Pinpoint the cell where the given text exists, returning its [X, Y] midpoint coordinate. 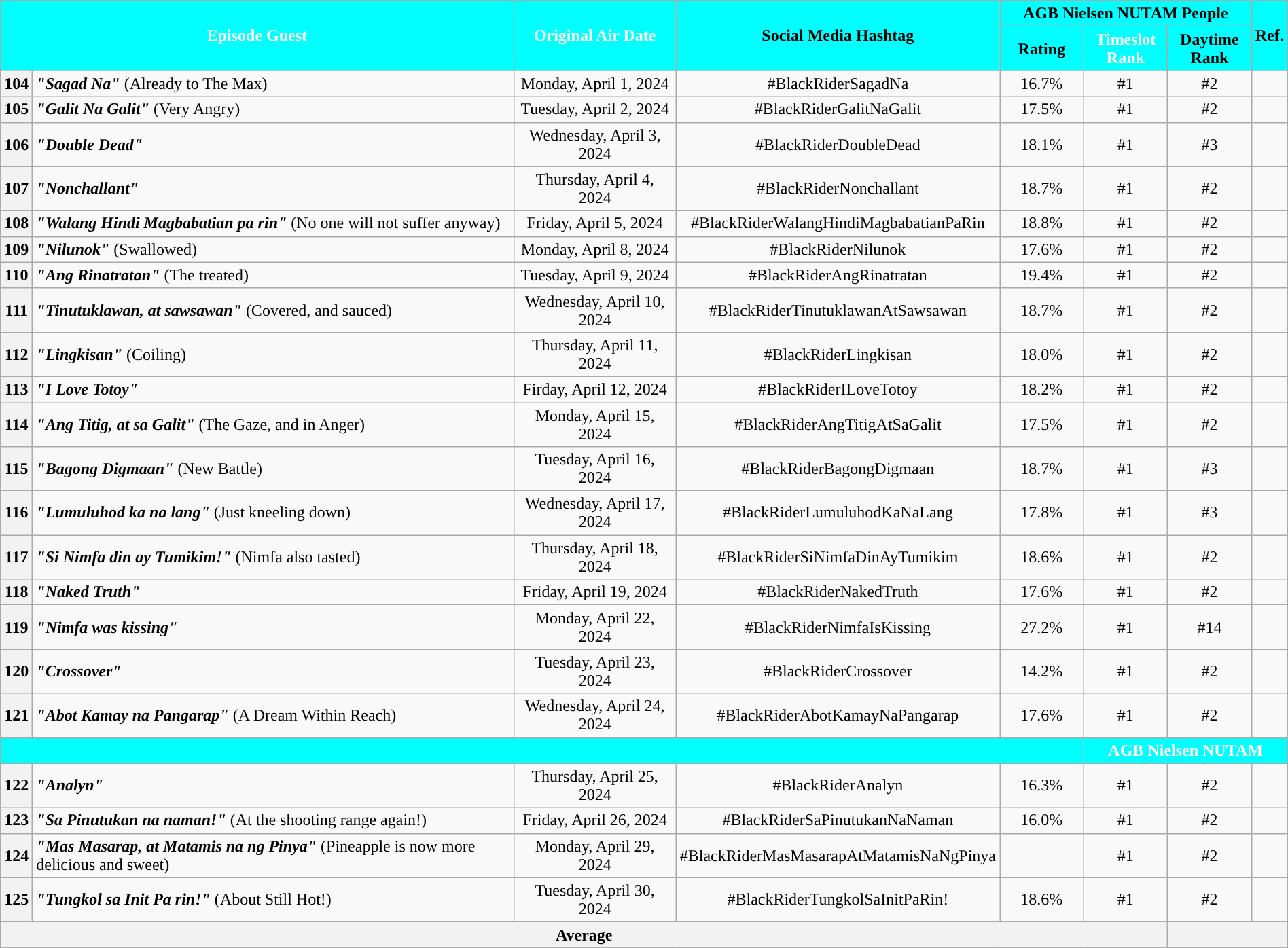
Tuesday, April 16, 2024 [595, 469]
"Galit Na Galit" (Very Angry) [273, 109]
Wednesday, April 3, 2024 [595, 144]
18.8% [1042, 223]
#BlackRiderDoubleDead [838, 144]
16.3% [1042, 785]
Wednesday, April 10, 2024 [595, 310]
19.4% [1042, 275]
#BlackRiderCrossover [838, 671]
#BlackRiderTinutuklawanAtSawsawan [838, 310]
"Bagong Digmaan" (New Battle) [273, 469]
111 [16, 310]
#BlackRiderNonchallant [838, 189]
18.2% [1042, 389]
Monday, April 1, 2024 [595, 84]
17.8% [1042, 513]
#BlackRiderBagongDigmaan [838, 469]
"Nonchallant" [273, 189]
"Double Dead" [273, 144]
104 [16, 84]
#BlackRiderTungkolSaInitPaRin! [838, 899]
Daytime Rank [1210, 49]
Tuesday, April 23, 2024 [595, 671]
14.2% [1042, 671]
110 [16, 275]
#BlackRiderLumuluhodKaNaLang [838, 513]
#BlackRiderAbotKamayNaPangarap [838, 716]
122 [16, 785]
Monday, April 15, 2024 [595, 424]
"Tungkol sa Init Pa rin!" (About Still Hot!) [273, 899]
"Nimfa was kissing" [273, 627]
#14 [1210, 627]
Wednesday, April 17, 2024 [595, 513]
#BlackRiderMasMasarapAtMatamisNaNgPinya [838, 856]
"Lumuluhod ka na lang" (Just kneeling down) [273, 513]
"Naked Truth" [273, 592]
#BlackRiderAnalyn [838, 785]
Tuesday, April 9, 2024 [595, 275]
#BlackRiderSagadNa [838, 84]
Episode Guest [257, 35]
114 [16, 424]
124 [16, 856]
Rating [1042, 49]
109 [16, 249]
16.0% [1042, 820]
AGB Nielsen NUTAM People [1126, 14]
"Crossover" [273, 671]
Friday, April 19, 2024 [595, 592]
Tuesday, April 30, 2024 [595, 899]
Friday, April 26, 2024 [595, 820]
"Lingkisan" (Coiling) [273, 354]
Wednesday, April 24, 2024 [595, 716]
Original Air Date [595, 35]
Social Media Hashtag [838, 35]
"I Love Totoy" [273, 389]
Friday, April 5, 2024 [595, 223]
Average [584, 934]
"Sa Pinutukan na naman!" (At the shooting range again!) [273, 820]
#BlackRiderLingkisan [838, 354]
#BlackRiderSaPinutukanNaNaman [838, 820]
118 [16, 592]
#BlackRiderILoveTotoy [838, 389]
#BlackRiderGalitNaGalit [838, 109]
120 [16, 671]
#BlackRiderAngRinatratan [838, 275]
Timeslot Rank [1126, 49]
108 [16, 223]
"Mas Masarap, at Matamis na ng Pinya" (Pineapple is now more delicious and sweet) [273, 856]
123 [16, 820]
Monday, April 8, 2024 [595, 249]
AGB Nielsen NUTAM [1185, 750]
121 [16, 716]
"Ang Titig, at sa Galit" (The Gaze, and in Anger) [273, 424]
#BlackRiderNilunok [838, 249]
#BlackRiderNakedTruth [838, 592]
Ref. [1269, 35]
119 [16, 627]
Thursday, April 11, 2024 [595, 354]
"Tinutuklawan, at sawsawan" (Covered, and sauced) [273, 310]
"Si Nimfa din ay Tumikim!" (Nimfa also tasted) [273, 557]
116 [16, 513]
"Ang Rinatratan" (The treated) [273, 275]
"Sagad Na" (Already to The Max) [273, 84]
#BlackRiderNimfaIsKissing [838, 627]
16.7% [1042, 84]
106 [16, 144]
115 [16, 469]
#BlackRiderSiNimfaDinAyTumikim [838, 557]
18.1% [1042, 144]
105 [16, 109]
18.0% [1042, 354]
Monday, April 22, 2024 [595, 627]
112 [16, 354]
27.2% [1042, 627]
107 [16, 189]
"Nilunok" (Swallowed) [273, 249]
#BlackRiderWalangHindiMagbabatianPaRin [838, 223]
Firday, April 12, 2024 [595, 389]
125 [16, 899]
Monday, April 29, 2024 [595, 856]
"Analyn" [273, 785]
117 [16, 557]
"Abot Kamay na Pangarap" (A Dream Within Reach) [273, 716]
"Walang Hindi Magbabatian pa rin" (No one will not suffer anyway) [273, 223]
#BlackRiderAngTitigAtSaGalit [838, 424]
Thursday, April 4, 2024 [595, 189]
113 [16, 389]
Thursday, April 25, 2024 [595, 785]
Thursday, April 18, 2024 [595, 557]
Tuesday, April 2, 2024 [595, 109]
